Output the [X, Y] coordinate of the center of the cell containing the given text.  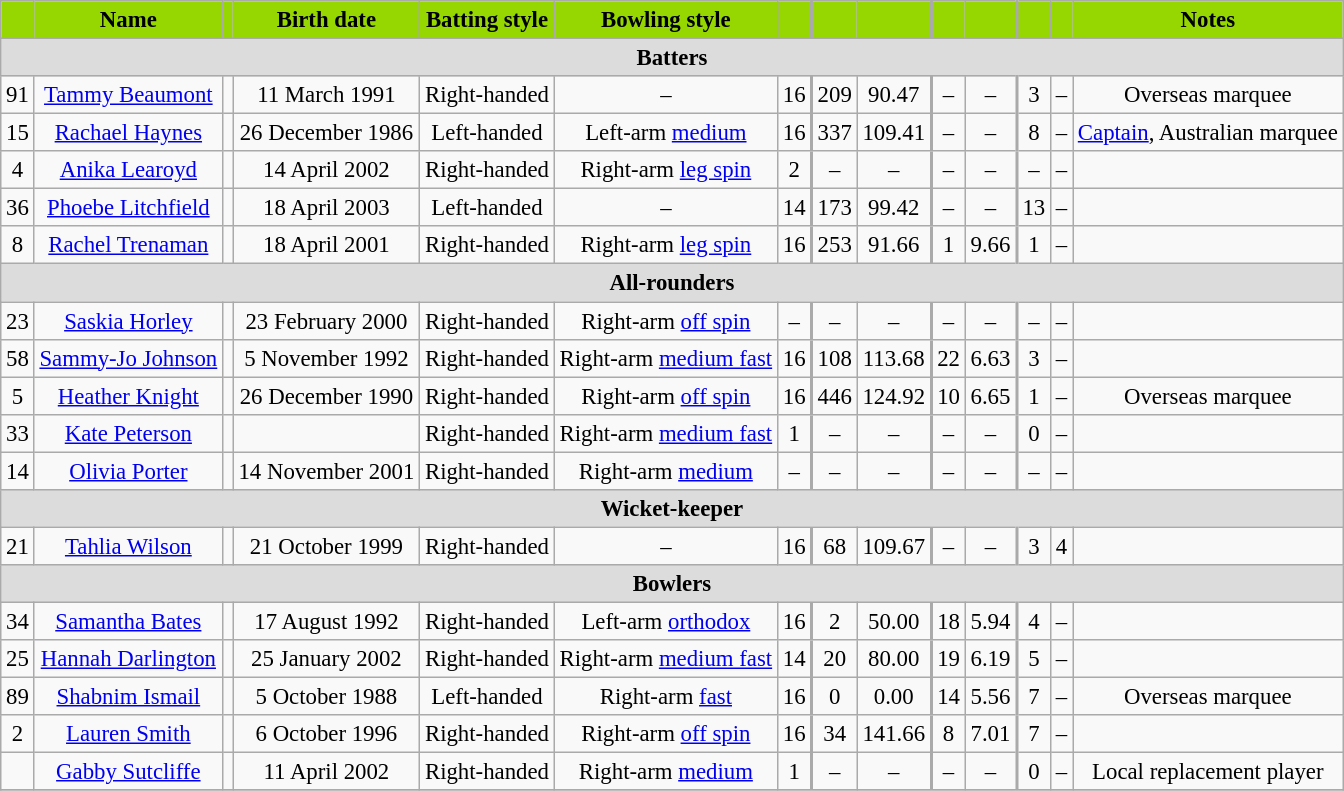
173 [835, 208]
23 [18, 321]
Name [128, 20]
25 [18, 659]
26 December 1990 [326, 396]
0.00 [894, 697]
99.42 [894, 208]
Hannah Darlington [128, 659]
209 [835, 95]
14 November 2001 [326, 471]
Gabby Sutcliffe [128, 772]
Left-arm orthodox [666, 621]
36 [18, 208]
33 [18, 433]
18 April 2001 [326, 245]
5 October 1988 [326, 697]
109.67 [894, 546]
5.56 [990, 697]
91 [18, 95]
Right-arm fast [666, 697]
89 [18, 697]
Rachel Trenaman [128, 245]
Bowling style [666, 20]
6.19 [990, 659]
Phoebe Litchfield [128, 208]
Wicket-keeper [672, 509]
11 April 2002 [326, 772]
80.00 [894, 659]
Tahlia Wilson [128, 546]
Birth date [326, 20]
141.66 [894, 734]
6 October 1996 [326, 734]
18 April 2003 [326, 208]
Lauren Smith [128, 734]
58 [18, 358]
17 August 1992 [326, 621]
25 January 2002 [326, 659]
15 [18, 133]
Bowlers [672, 584]
18 [948, 621]
5 November 1992 [326, 358]
Olivia Porter [128, 471]
50.00 [894, 621]
6.63 [990, 358]
22 [948, 358]
Batters [672, 58]
Notes [1208, 20]
Sammy-Jo Johnson [128, 358]
Rachael Haynes [128, 133]
9.66 [990, 245]
21 [18, 546]
23 February 2000 [326, 321]
26 December 1986 [326, 133]
90.47 [894, 95]
21 October 1999 [326, 546]
Shabnim Ismail [128, 697]
Anika Learoyd [128, 170]
Batting style [488, 20]
10 [948, 396]
11 March 1991 [326, 95]
Heather Knight [128, 396]
Local replacement player [1208, 772]
7.01 [990, 734]
253 [835, 245]
13 [1033, 208]
Kate Peterson [128, 433]
Tammy Beaumont [128, 95]
Samantha Bates [128, 621]
109.41 [894, 133]
91.66 [894, 245]
14 April 2002 [326, 170]
113.68 [894, 358]
124.92 [894, 396]
Left-arm medium [666, 133]
6.65 [990, 396]
Captain, Australian marquee [1208, 133]
5.94 [990, 621]
108 [835, 358]
68 [835, 546]
Saskia Horley [128, 321]
20 [835, 659]
337 [835, 133]
446 [835, 396]
19 [948, 659]
All-rounders [672, 283]
